For the text-containing cell, return its midpoint in (X, Y) coordinate format. 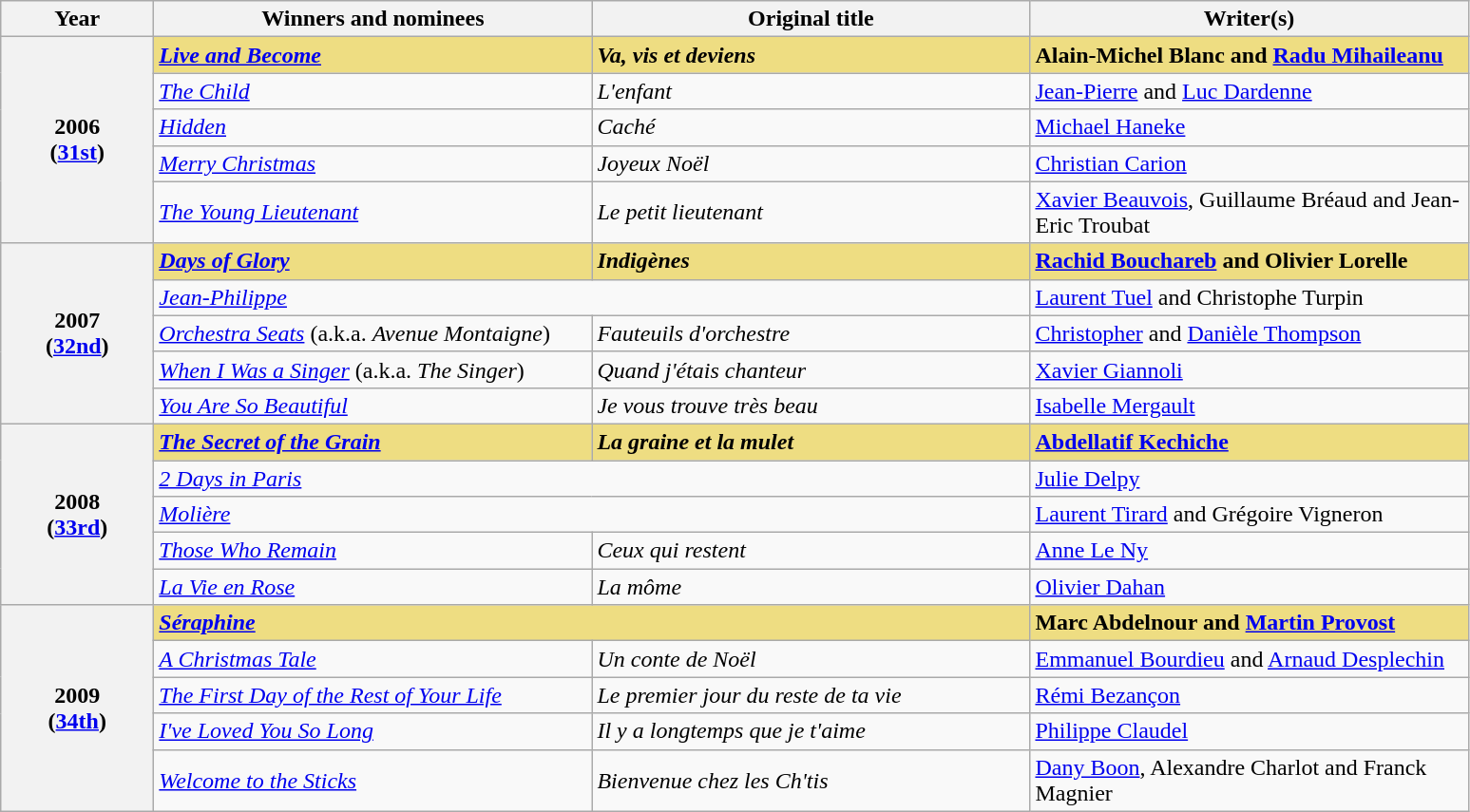
Hidden (372, 127)
Laurent Tirard and Grégoire Vigneron (1249, 515)
Va, vis et deviens (811, 55)
L'enfant (811, 91)
When I Was a Singer (a.k.a. The Singer) (372, 369)
The Young Lieutenant (372, 213)
Winners and nominees (372, 19)
The Secret of the Grain (372, 442)
Dany Boon, Alexandre Charlot and Franck Magnier (1249, 781)
Caché (811, 127)
Fauteuils d'orchestre (811, 333)
Year (78, 19)
Christopher and Danièle Thompson (1249, 333)
Xavier Giannoli (1249, 369)
2007(32nd) (78, 333)
Jean-Pierre and Luc Dardenne (1249, 91)
The Child (372, 91)
Julie Delpy (1249, 478)
A Christmas Tale (372, 659)
Orchestra Seats (a.k.a. Avenue Montaigne) (372, 333)
Marc Abdelnour and Martin Provost (1249, 623)
Olivier Dahan (1249, 587)
2 Days in Paris (592, 478)
Je vous trouve très beau (811, 406)
Christian Carion (1249, 163)
La graine et la mulet (811, 442)
Alain-Michel Blanc and Radu Mihaileanu (1249, 55)
Philippe Claudel (1249, 731)
Michael Haneke (1249, 127)
Writer(s) (1249, 19)
Un conte de Noël (811, 659)
Le petit lieutenant (811, 213)
Jean-Philippe (592, 297)
Molière (592, 515)
Joyeux Noël (811, 163)
Laurent Tuel and Christophe Turpin (1249, 297)
Rémi Bezançon (1249, 695)
Those Who Remain (372, 551)
Days of Glory (372, 261)
Emmanuel Bourdieu and Arnaud Desplechin (1249, 659)
Rachid Bouchareb and Olivier Lorelle (1249, 261)
Live and Become (372, 55)
Xavier Beauvois, Guillaume Bréaud and Jean-Eric Troubat (1249, 213)
2009(34th) (78, 708)
You Are So Beautiful (372, 406)
La Vie en Rose (372, 587)
Le premier jour du reste de ta vie (811, 695)
Welcome to the Sticks (372, 781)
Merry Christmas (372, 163)
2008(33rd) (78, 514)
Il y a longtemps que je t'aime (811, 731)
Indigènes (811, 261)
The First Day of the Rest of Your Life (372, 695)
Bienvenue chez les Ch'tis (811, 781)
2006(31st) (78, 141)
Séraphine (592, 623)
Ceux qui restent (811, 551)
Original title (811, 19)
Abdellatif Kechiche (1249, 442)
Anne Le Ny (1249, 551)
La môme (811, 587)
Isabelle Mergault (1249, 406)
I've Loved You So Long (372, 731)
Quand j'étais chanteur (811, 369)
